From the cell containing the given text, extract its center point as [x, y] coordinate. 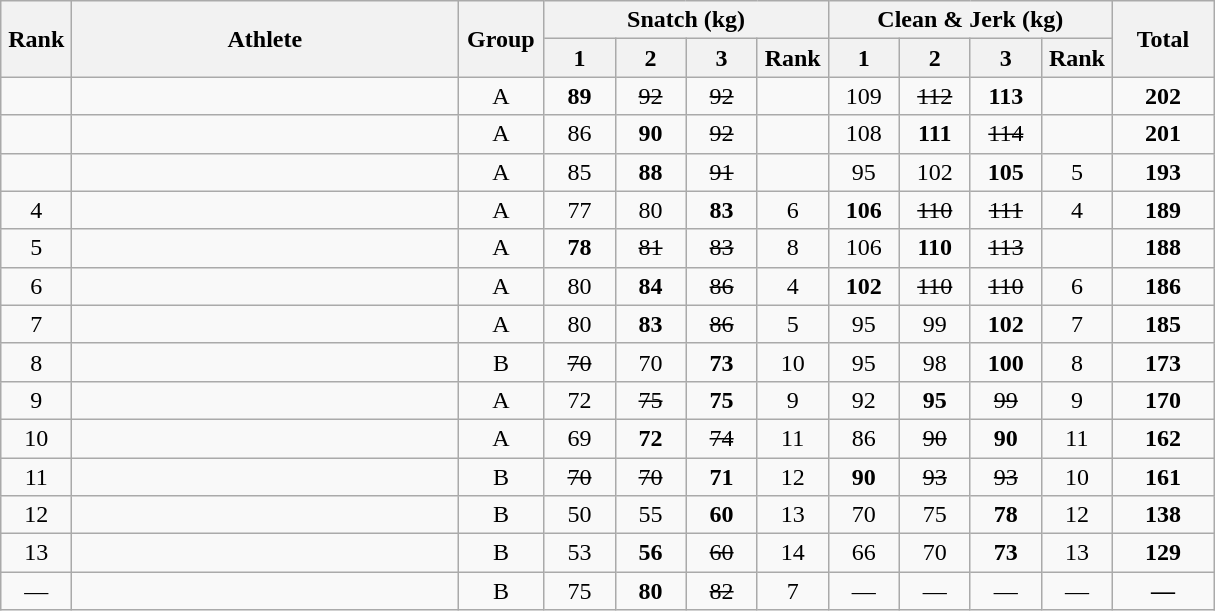
55 [650, 515]
98 [934, 362]
82 [722, 591]
88 [650, 172]
138 [1162, 515]
56 [650, 553]
91 [722, 172]
53 [580, 553]
109 [864, 96]
162 [1162, 438]
85 [580, 172]
161 [1162, 477]
84 [650, 286]
170 [1162, 400]
71 [722, 477]
77 [580, 210]
202 [1162, 96]
Clean & Jerk (kg) [970, 20]
81 [650, 248]
201 [1162, 134]
69 [580, 438]
108 [864, 134]
105 [1006, 172]
14 [792, 553]
185 [1162, 324]
Group [501, 39]
Athlete [265, 39]
189 [1162, 210]
89 [580, 96]
114 [1006, 134]
66 [864, 553]
129 [1162, 553]
193 [1162, 172]
Total [1162, 39]
74 [722, 438]
173 [1162, 362]
188 [1162, 248]
Snatch (kg) [686, 20]
100 [1006, 362]
186 [1162, 286]
112 [934, 96]
50 [580, 515]
